From the cell containing the given text, extract its center point as [X, Y] coordinate. 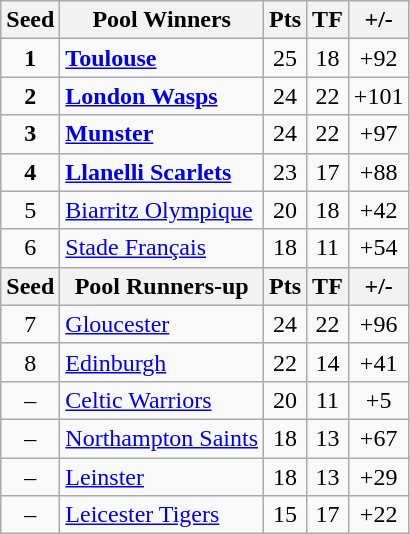
Celtic Warriors [162, 400]
+22 [378, 515]
+97 [378, 134]
5 [30, 210]
Biarritz Olympique [162, 210]
Stade Français [162, 248]
Gloucester [162, 324]
Pool Runners-up [162, 286]
Pool Winners [162, 20]
23 [286, 172]
+41 [378, 362]
+96 [378, 324]
+88 [378, 172]
Edinburgh [162, 362]
+67 [378, 438]
Northampton Saints [162, 438]
14 [328, 362]
4 [30, 172]
2 [30, 96]
Munster [162, 134]
1 [30, 58]
+29 [378, 477]
Llanelli Scarlets [162, 172]
3 [30, 134]
6 [30, 248]
London Wasps [162, 96]
+5 [378, 400]
+42 [378, 210]
Leinster [162, 477]
Toulouse [162, 58]
+92 [378, 58]
15 [286, 515]
Leicester Tigers [162, 515]
8 [30, 362]
7 [30, 324]
25 [286, 58]
+101 [378, 96]
+54 [378, 248]
